Output the (X, Y) coordinate of the center of the cell containing the given text.  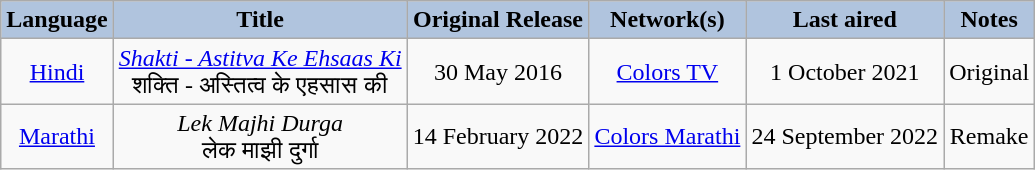
Notes (990, 20)
Remake (990, 136)
Colors TV (668, 72)
Colors Marathi (668, 136)
Last aired (845, 20)
Title (260, 20)
Lek Majhi Durga लेक माझी दुर्गा (260, 136)
Marathi (57, 136)
Shakti - Astitva Ke Ehsaas Ki शक्ति - अस्तित्व के एहसास की (260, 72)
30 May 2016 (498, 72)
Hindi (57, 72)
24 September 2022 (845, 136)
1 October 2021 (845, 72)
Original Release (498, 20)
Network(s) (668, 20)
Language (57, 20)
14 February 2022 (498, 136)
Original (990, 72)
